Scan for the cell matching the given text and deliver its (x, y) coordinate at center. 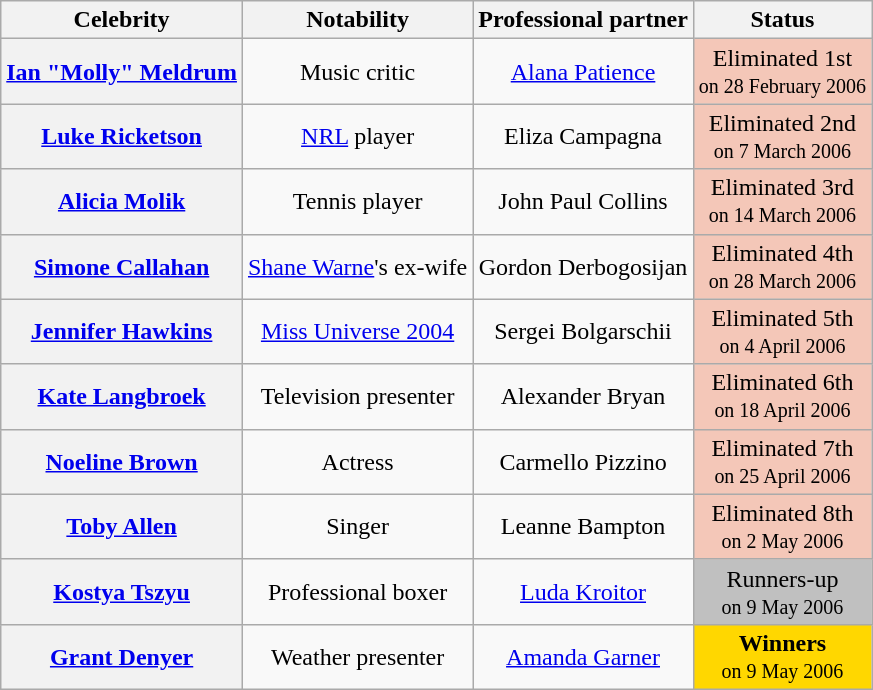
Alana Patience (584, 72)
Weather presenter (357, 656)
Status (782, 20)
Kate Langbroek (122, 396)
Singer (357, 526)
Luke Ricketson (122, 136)
Eliminated 8thon 2 May 2006 (782, 526)
Jennifer Hawkins (122, 332)
Eliminated 6thon 18 April 2006 (782, 396)
Kostya Tszyu (122, 592)
Music critic (357, 72)
Ian "Molly" Meldrum (122, 72)
Toby Allen (122, 526)
Eliminated 7thon 25 April 2006 (782, 462)
Simone Callahan (122, 266)
Noeline Brown (122, 462)
Eliminated 3rdon 14 March 2006 (782, 202)
Leanne Bampton (584, 526)
Amanda Garner (584, 656)
Professional partner (584, 20)
NRL player (357, 136)
Alicia Molik (122, 202)
Celebrity (122, 20)
Notability (357, 20)
Eliminated 5thon 4 April 2006 (782, 332)
Eliminated 1ston 28 February 2006 (782, 72)
Eliminated 4thon 28 March 2006 (782, 266)
Professional boxer (357, 592)
Eliminated 2ndon 7 March 2006 (782, 136)
Shane Warne's ex-wife (357, 266)
Television presenter (357, 396)
Luda Kroitor (584, 592)
John Paul Collins (584, 202)
Tennis player (357, 202)
Grant Denyer (122, 656)
Carmello Pizzino (584, 462)
Alexander Bryan (584, 396)
Eliza Campagna (584, 136)
Gordon Derbogosijan (584, 266)
Sergei Bolgarschii (584, 332)
Miss Universe 2004 (357, 332)
Runners-upon 9 May 2006 (782, 592)
Winnerson 9 May 2006 (782, 656)
Actress (357, 462)
